Pinpoint the cell where the given text exists, returning its [x, y] midpoint coordinate. 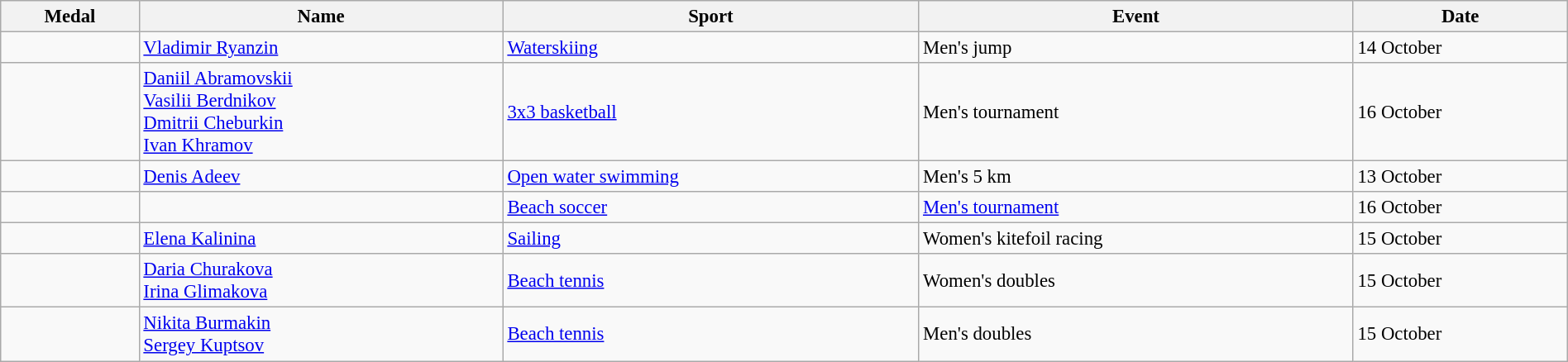
Daria ChurakovaIrina Glimakova [321, 281]
13 October [1460, 177]
Sailing [711, 239]
Name [321, 17]
Elena Kalinina [321, 239]
14 October [1460, 48]
Women's kitefoil racing [1136, 239]
Medal [69, 17]
Date [1460, 17]
Men's doubles [1136, 334]
Sport [711, 17]
Open water swimming [711, 177]
Denis Adeev [321, 177]
Waterskiing [711, 48]
Nikita BurmakinSergey Kuptsov [321, 334]
Women's doubles [1136, 281]
Men's jump [1136, 48]
Vladimir Ryanzin [321, 48]
Men's 5 km [1136, 177]
3x3 basketball [711, 112]
Daniil AbramovskiiVasilii BerdnikovDmitrii CheburkinIvan Khramov [321, 112]
Event [1136, 17]
Beach soccer [711, 207]
